Return the (X, Y) coordinate for the center point of the cell that contains the specified text.  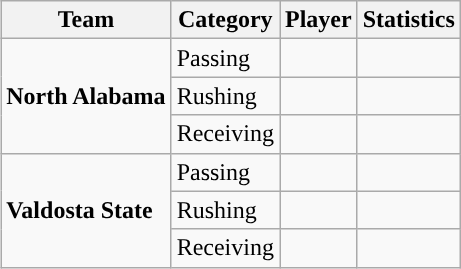
Valdosta State (86, 210)
North Alabama (86, 96)
Player (319, 20)
Statistics (408, 20)
Category (225, 20)
Team (86, 20)
